Extract the [x, y] coordinate from the center of the cell holding the provided text.  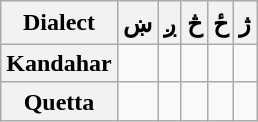
ښ [138, 23]
ږ [170, 23]
Kandahar [59, 63]
ژ [244, 23]
ځ [220, 23]
څ [194, 23]
Quetta [59, 101]
Dialect [59, 23]
